Return the (X, Y) coordinate for the center point of the cell that contains the specified text.  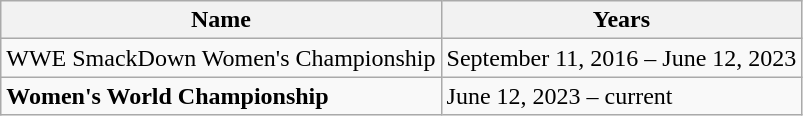
Women's World Championship (221, 96)
WWE SmackDown Women's Championship (221, 58)
Name (221, 20)
Years (622, 20)
June 12, 2023 – current (622, 96)
September 11, 2016 – June 12, 2023 (622, 58)
